Determine the (x, y) coordinate at the center of the cell enclosing the given text.  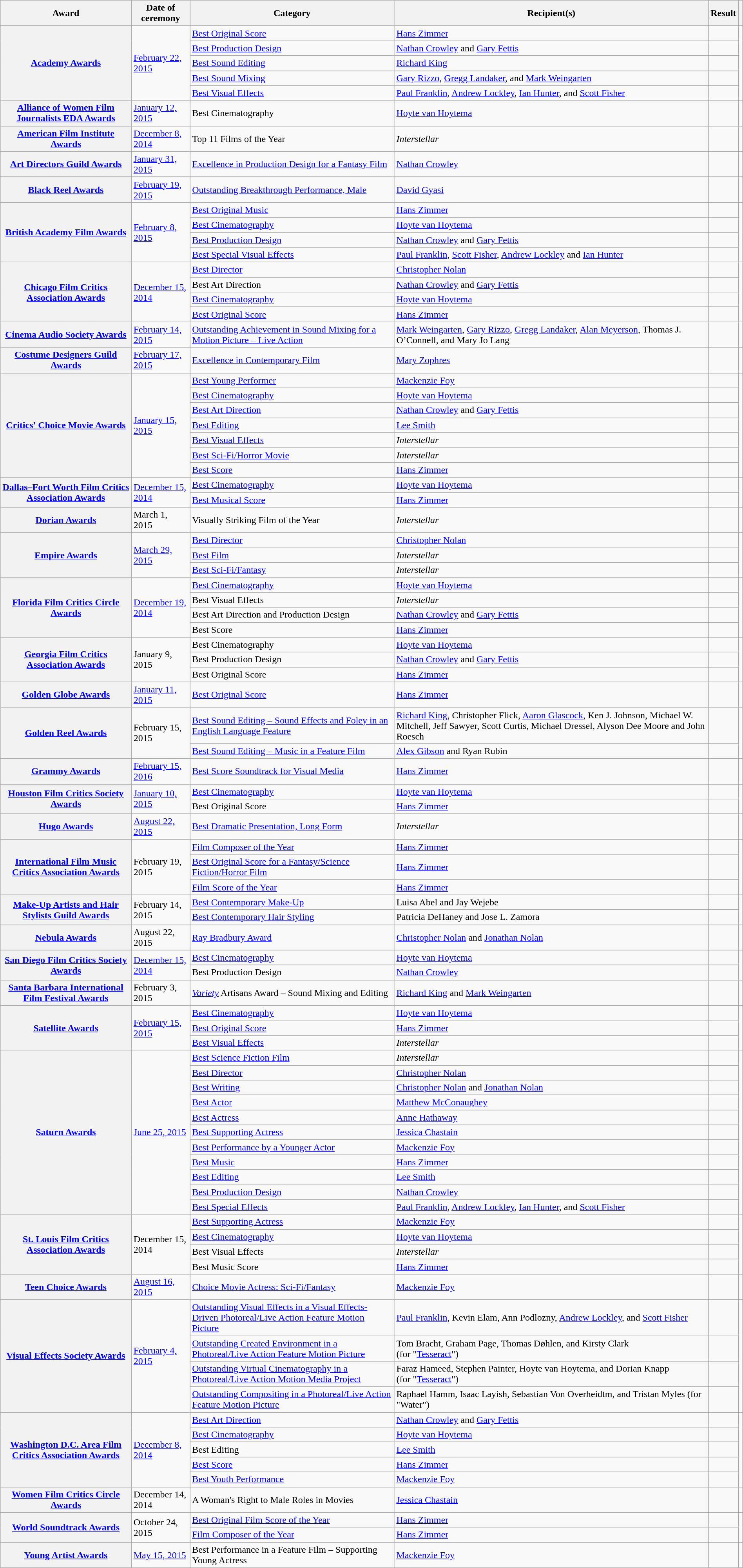
International Film Music Critics Association Awards (66, 867)
Alliance of Women Film Journalists EDA Awards (66, 113)
Empire Awards (66, 555)
Best Sci-Fi/Horror Movie (292, 455)
Best Music (292, 1162)
Anne Hathaway (551, 1117)
Grammy Awards (66, 771)
Best Art Direction and Production Design (292, 615)
Santa Barbara International Film Festival Awards (66, 993)
Golden Globe Awards (66, 695)
Best Music Score (292, 1266)
Best Special Visual Effects (292, 255)
British Academy Film Awards (66, 232)
Best Film (292, 555)
June 25, 2015 (161, 1132)
Alex Gibson and Ryan Rubin (551, 751)
February 17, 2015 (161, 360)
Satellite Awards (66, 1028)
Outstanding Breakthrough Performance, Male (292, 190)
Outstanding Compositing in a Photoreal/Live Action Feature Motion Picture (292, 1400)
Costume Designers Guild Awards (66, 360)
Patricia DeHaney and Jose L. Zamora (551, 917)
Best Original Music (292, 210)
A Woman's Right to Male Roles in Movies (292, 1499)
Nebula Awards (66, 937)
Georgia Film Critics Association Awards (66, 660)
Best Musical Score (292, 500)
Outstanding Virtual Cinematography in a Photoreal/Live Action Motion Media Project (292, 1374)
Florida Film Critics Circle Awards (66, 607)
Tom Bracht, Graham Page, Thomas Døhlen, and Kirsty Clark (for "Tesseract") (551, 1348)
Visually Striking Film of the Year (292, 520)
Art Directors Guild Awards (66, 164)
Dallas–Fort Worth Film Critics Association Awards (66, 492)
Chicago Film Critics Association Awards (66, 292)
Hugo Awards (66, 827)
Golden Reel Awards (66, 733)
Best Sound Editing – Sound Effects and Foley in an English Language Feature (292, 725)
Ray Bradbury Award (292, 937)
Cinema Audio Society Awards (66, 335)
Award (66, 13)
December 19, 2014 (161, 607)
Raphael Hamm, Isaac Layish, Sebastian Von Overheidtm, and Tristan Myles (for "Water") (551, 1400)
San Diego Film Critics Society Awards (66, 965)
Film Score of the Year (292, 887)
February 22, 2015 (161, 63)
Best Writing (292, 1088)
Top 11 Films of the Year (292, 139)
David Gyasi (551, 190)
Best Dramatic Presentation, Long Form (292, 827)
St. Louis Film Critics Association Awards (66, 1244)
Young Artist Awards (66, 1555)
January 11, 2015 (161, 695)
Paul Franklin, Scott Fisher, Andrew Lockley and Ian Hunter (551, 255)
August 16, 2015 (161, 1287)
Best Contemporary Hair Styling (292, 917)
Dorian Awards (66, 520)
Best Actress (292, 1117)
Best Original Film Score of the Year (292, 1520)
Outstanding Achievement in Sound Mixing for a Motion Picture – Live Action (292, 335)
January 15, 2015 (161, 425)
February 3, 2015 (161, 993)
January 9, 2015 (161, 660)
March 29, 2015 (161, 555)
Recipient(s) (551, 13)
January 31, 2015 (161, 164)
Luisa Abel and Jay Wejebe (551, 902)
Result (723, 13)
January 10, 2015 (161, 799)
Best Science Fiction Film (292, 1057)
Best Contemporary Make-Up (292, 902)
Choice Movie Actress: Sci-Fi/Fantasy (292, 1287)
Best Actor (292, 1103)
Best Sci-Fi/Fantasy (292, 570)
Richard King (551, 63)
Saturn Awards (66, 1132)
Best Score Soundtrack for Visual Media (292, 771)
Houston Film Critics Society Awards (66, 799)
January 12, 2015 (161, 113)
Visual Effects Society Awards (66, 1356)
Women Film Critics Circle Awards (66, 1499)
Date of ceremony (161, 13)
February 4, 2015 (161, 1356)
Mary Zophres (551, 360)
Excellence in Contemporary Film (292, 360)
Outstanding Visual Effects in a Visual Effects-Driven Photoreal/Live Action Feature Motion Picture (292, 1317)
Black Reel Awards (66, 190)
Excellence in Production Design for a Fantasy Film (292, 164)
Best Young Performer (292, 380)
Mark Weingarten, Gary Rizzo, Gregg Landaker, Alan Meyerson, Thomas J. O’Connell, and Mary Jo Lang (551, 335)
Variety Artisans Award – Sound Mixing and Editing (292, 993)
May 15, 2015 (161, 1555)
Best Performance by a Younger Actor (292, 1147)
Best Youth Performance (292, 1479)
Outstanding Created Environment in a Photoreal/Live Action Feature Motion Picture (292, 1348)
Category (292, 13)
Paul Franklin, Kevin Elam, Ann Podlozny, Andrew Lockley, and Scott Fisher (551, 1317)
Make-Up Artists and Hair Stylists Guild Awards (66, 910)
Matthew McConaughey (551, 1103)
Best Original Score for a Fantasy/Science Fiction/Horror Film (292, 867)
March 1, 2015 (161, 520)
Best Sound Editing – Music in a Feature Film (292, 751)
Best Special Effects (292, 1207)
Richard King and Mark Weingarten (551, 993)
Faraz Hameed, Stephen Painter, Hoyte van Hoytema, and Dorian Knapp (for "Tesseract") (551, 1374)
Academy Awards (66, 63)
December 14, 2014 (161, 1499)
World Soundtrack Awards (66, 1527)
Critics' Choice Movie Awards (66, 425)
October 24, 2015 (161, 1527)
February 15, 2016 (161, 771)
American Film Institute Awards (66, 139)
Washington D.C. Area Film Critics Association Awards (66, 1450)
Best Performance in a Feature Film – Supporting Young Actress (292, 1555)
Gary Rizzo, Gregg Landaker, and Mark Weingarten (551, 78)
February 8, 2015 (161, 232)
Teen Choice Awards (66, 1287)
Best Sound Mixing (292, 78)
Best Sound Editing (292, 63)
